Capture the cell that displays the provided text and extract its (x, y) central coordinate. 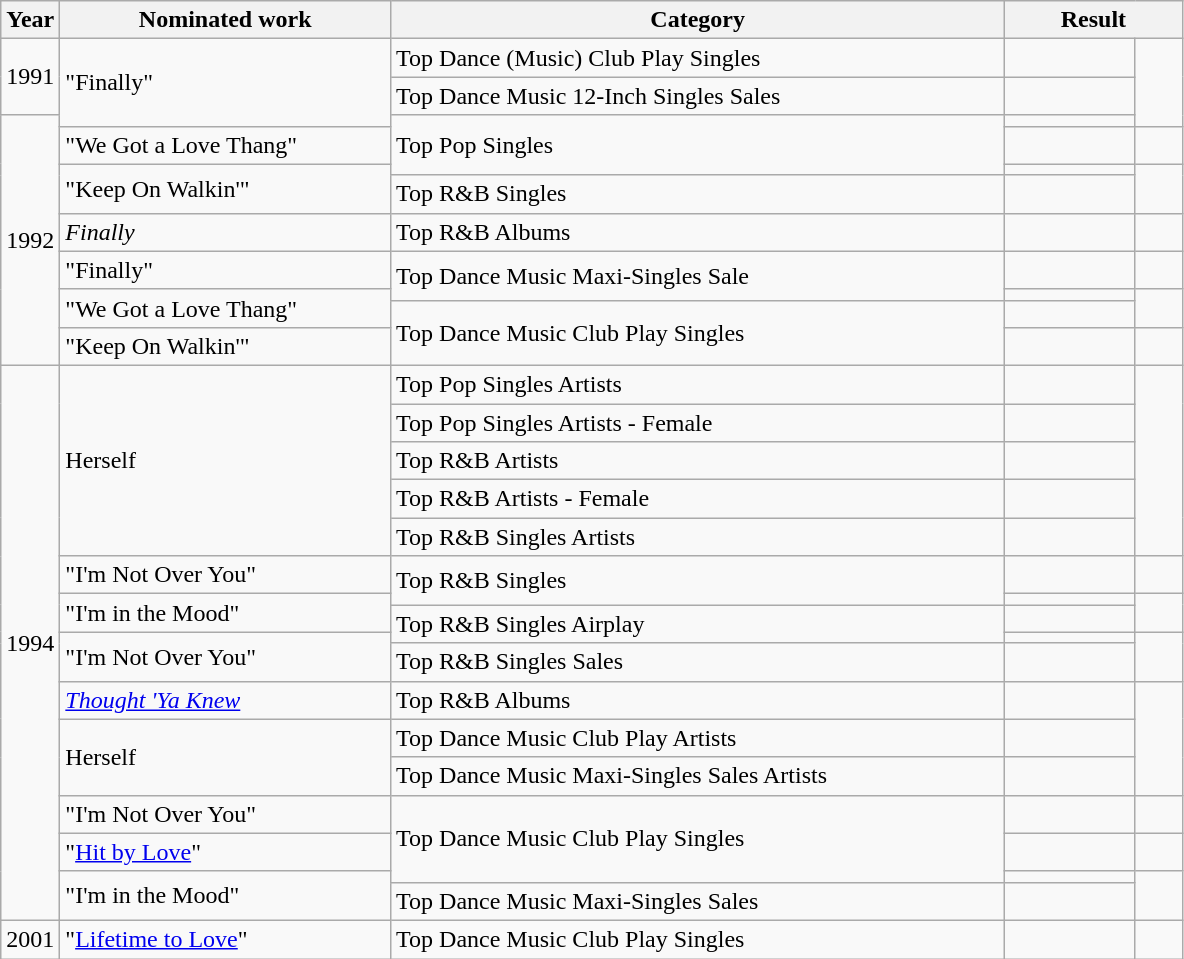
Top R&B Singles Airplay (698, 624)
Top Dance Music Maxi-Singles Sale (698, 276)
Top R&B Singles Sales (698, 662)
"Hit by Love" (226, 852)
1991 (30, 77)
Result (1094, 20)
Top R&B Artists (698, 461)
Top Pop Singles Artists - Female (698, 423)
Top R&B Artists - Female (698, 499)
Top Dance Music Maxi-Singles Sales Artists (698, 776)
Finally (226, 232)
2001 (30, 939)
Top Pop Singles Artists (698, 384)
Category (698, 20)
Top R&B Singles Artists (698, 537)
Nominated work (226, 20)
"Lifetime to Love" (226, 939)
Top Dance Music Maxi-Singles Sales (698, 901)
1992 (30, 240)
1994 (30, 642)
Top Dance Music 12-Inch Singles Sales (698, 96)
Thought 'Ya Knew (226, 700)
Top Pop Singles (698, 145)
Year (30, 20)
Top Dance Music Club Play Artists (698, 738)
Top Dance (Music) Club Play Singles (698, 58)
